Scan for the cell matching the given text and deliver its (X, Y) coordinate at center. 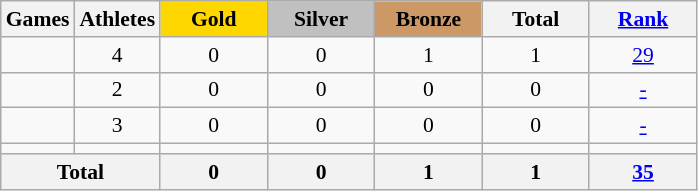
Games (38, 19)
Bronze (428, 19)
Gold (214, 19)
29 (642, 55)
35 (642, 172)
Athletes (117, 19)
4 (117, 55)
3 (117, 126)
Rank (642, 19)
2 (117, 90)
Silver (320, 19)
